Return (X, Y) of the center of cell containing provided text 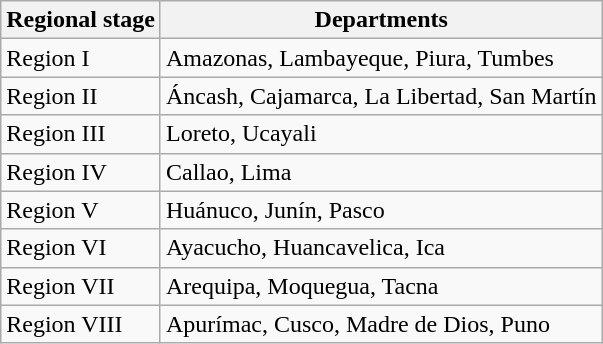
Huánuco, Junín, Pasco (381, 210)
Amazonas, Lambayeque, Piura, Tumbes (381, 58)
Callao, Lima (381, 172)
Region VI (81, 248)
Apurímac, Cusco, Madre de Dios, Puno (381, 324)
Arequipa, Moquegua, Tacna (381, 286)
Regional stage (81, 20)
Region II (81, 96)
Departments (381, 20)
Region V (81, 210)
Region III (81, 134)
Region VII (81, 286)
Loreto, Ucayali (381, 134)
Áncash, Cajamarca, La Libertad, San Martín (381, 96)
Region VIII (81, 324)
Ayacucho, Huancavelica, Ica (381, 248)
Region I (81, 58)
Region IV (81, 172)
